Provide the [x, y] coordinate of the cell's center where the given text is located.  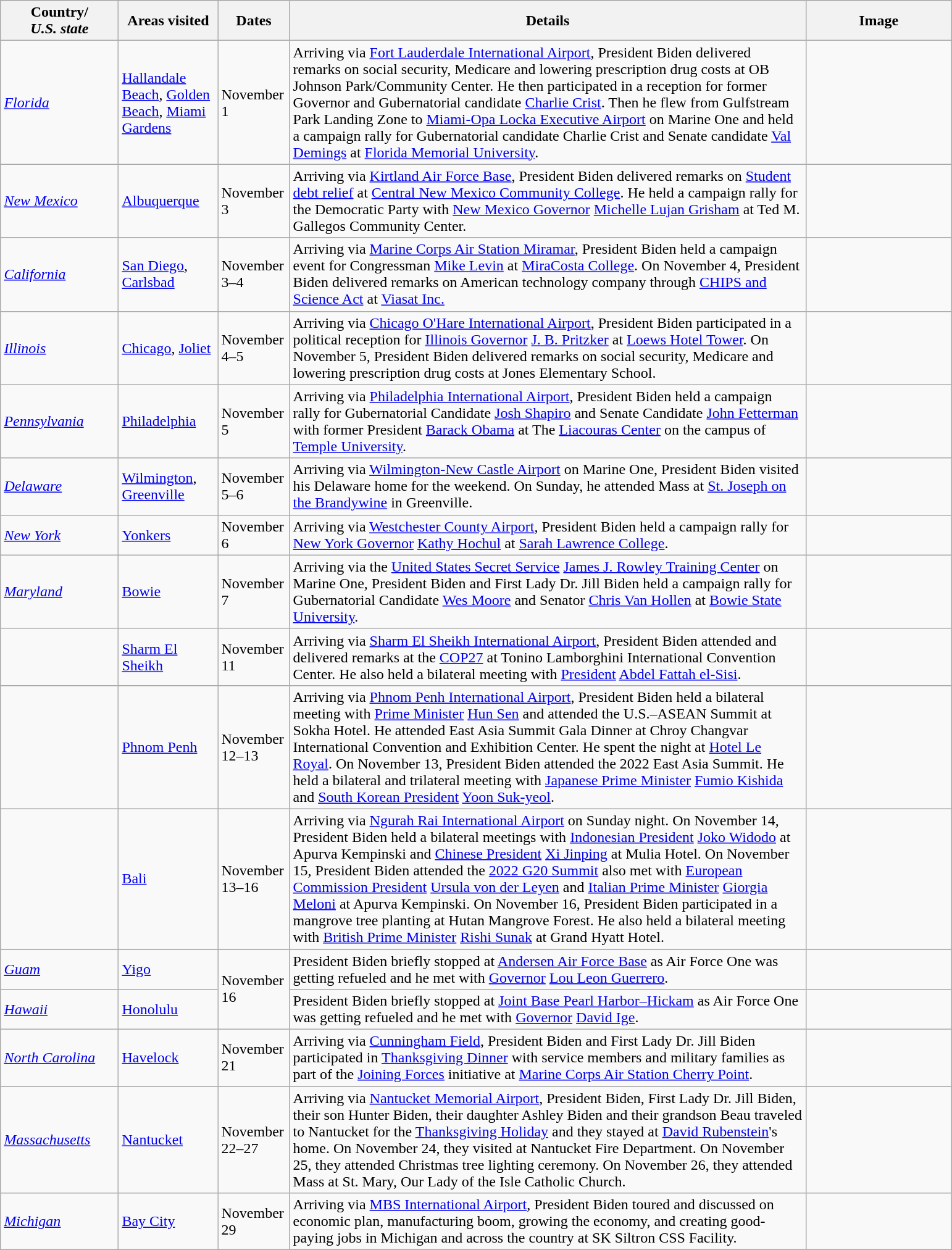
November 5–6 [254, 486]
Dates [254, 21]
November 12–13 [254, 747]
November 21 [254, 1058]
Massachusetts [59, 1140]
Nantucket [168, 1140]
November 13–16 [254, 879]
November 6 [254, 535]
Yigo [168, 969]
Areas visited [168, 21]
Illinois [59, 348]
Pennsylvania [59, 421]
Michigan [59, 1222]
November 3–4 [254, 274]
November 5 [254, 421]
Honolulu [168, 1010]
Maryland [59, 591]
November 7 [254, 591]
Country/U.S. state [59, 21]
Yonkers [168, 535]
President Biden briefly stopped at Andersen Air Force Base as Air Force One was getting refueled and he met with Governor Lou Leon Guerrero. [548, 969]
November 1 [254, 102]
Philadelphia [168, 421]
Details [548, 21]
Bay City [168, 1222]
Arriving via Westchester County Airport, President Biden held a campaign rally for New York Governor Kathy Hochul at Sarah Lawrence College. [548, 535]
Guam [59, 969]
Havelock [168, 1058]
Wilmington, Greenville [168, 486]
November 3 [254, 201]
Hawaii [59, 1010]
Albuquerque [168, 201]
November 4–5 [254, 348]
Florida [59, 102]
Bali [168, 879]
President Biden briefly stopped at Joint Base Pearl Harbor–Hickam as Air Force One was getting refueled and he met with Governor David Ige. [548, 1010]
November 11 [254, 657]
Sharm El Sheikh [168, 657]
New Mexico [59, 201]
Chicago, Joliet [168, 348]
Delaware [59, 486]
November 22–27 [254, 1140]
San Diego, Carlsbad [168, 274]
Image [879, 21]
November 29 [254, 1222]
New York [59, 535]
November 16 [254, 990]
Hallandale Beach, Golden Beach, Miami Gardens [168, 102]
Bowie [168, 591]
North Carolina [59, 1058]
Phnom Penh [168, 747]
California [59, 274]
